Find where the given text appears and provide that cell's center as [X, Y] coordinate. 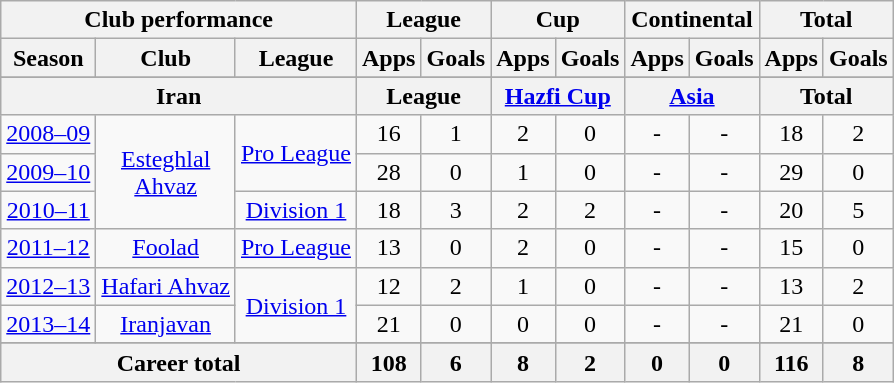
Season [48, 58]
29 [791, 172]
6 [456, 362]
16 [389, 134]
2010–11 [48, 210]
Cup [558, 20]
Career total [179, 362]
EsteghlalAhvaz [166, 172]
2013–14 [48, 324]
Continental [692, 20]
5 [858, 210]
Club [166, 58]
2012–13 [48, 286]
15 [791, 248]
Iranjavan [166, 324]
2008–09 [48, 134]
Hazfi Cup [558, 96]
108 [389, 362]
2009–10 [48, 172]
3 [456, 210]
116 [791, 362]
20 [791, 210]
2011–12 [48, 248]
Foolad [166, 248]
Hafari Ahvaz [166, 286]
Iran [179, 96]
12 [389, 286]
Club performance [179, 20]
28 [389, 172]
Asia [692, 96]
